Provide the (X, Y) coordinate of the cell's center where the given text is located.  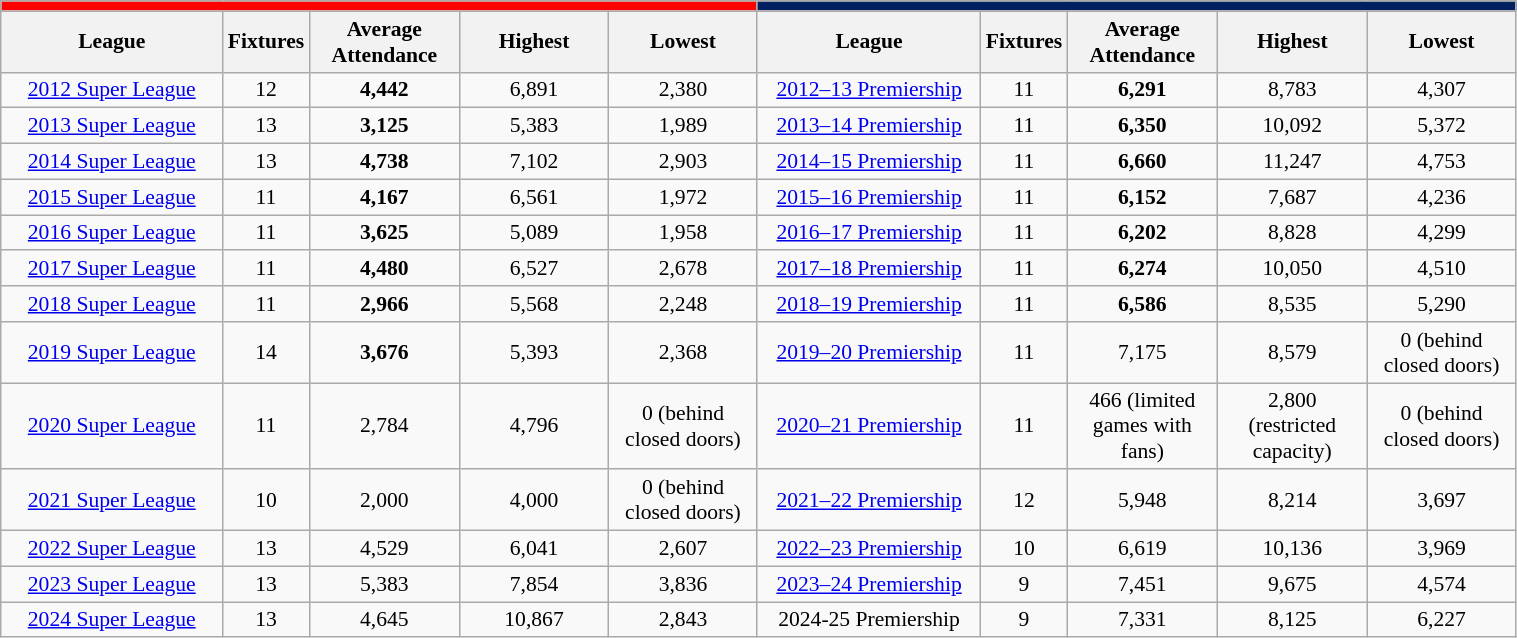
4,000 (534, 500)
4,480 (384, 269)
6,041 (534, 549)
5,568 (534, 304)
7,175 (1142, 352)
2018 Super League (112, 304)
7,854 (534, 584)
2,800 (restricted capacity) (1292, 426)
2022–23 Premiership (868, 549)
5,290 (1442, 304)
2,678 (684, 269)
2015–16 Premiership (868, 197)
5,948 (1142, 500)
2014–15 Premiership (868, 162)
8,828 (1292, 233)
2017 Super League (112, 269)
2013–14 Premiership (868, 126)
10,867 (534, 620)
10,092 (1292, 126)
4,307 (1442, 90)
9,675 (1292, 584)
2,843 (684, 620)
4,510 (1442, 269)
7,451 (1142, 584)
4,753 (1442, 162)
8,579 (1292, 352)
5,393 (534, 352)
6,291 (1142, 90)
2024 Super League (112, 620)
2016–17 Premiership (868, 233)
2,368 (684, 352)
8,783 (1292, 90)
4,167 (384, 197)
2,248 (684, 304)
14 (266, 352)
6,350 (1142, 126)
4,236 (1442, 197)
2019 Super League (112, 352)
466 (limited games with fans) (1142, 426)
2020 Super League (112, 426)
4,645 (384, 620)
1,972 (684, 197)
2,784 (384, 426)
2016 Super League (112, 233)
8,535 (1292, 304)
7,102 (534, 162)
2,000 (384, 500)
2014 Super League (112, 162)
6,152 (1142, 197)
2022 Super League (112, 549)
6,660 (1142, 162)
1,958 (684, 233)
6,227 (1442, 620)
4,738 (384, 162)
2024-25 Premiership (868, 620)
2020–21 Premiership (868, 426)
2021–22 Premiership (868, 500)
2,903 (684, 162)
3,676 (384, 352)
1,989 (684, 126)
5,372 (1442, 126)
4,796 (534, 426)
2018–19 Premiership (868, 304)
10,050 (1292, 269)
6,891 (534, 90)
2,607 (684, 549)
5,089 (534, 233)
2023 Super League (112, 584)
4,574 (1442, 584)
6,274 (1142, 269)
4,442 (384, 90)
6,586 (1142, 304)
8,125 (1292, 620)
3,697 (1442, 500)
6,561 (534, 197)
6,527 (534, 269)
3,969 (1442, 549)
6,619 (1142, 549)
2012–13 Premiership (868, 90)
2,380 (684, 90)
11,247 (1292, 162)
2013 Super League (112, 126)
2023–24 Premiership (868, 584)
7,687 (1292, 197)
2021 Super League (112, 500)
4,529 (384, 549)
8,214 (1292, 500)
2015 Super League (112, 197)
2017–18 Premiership (868, 269)
2019–20 Premiership (868, 352)
2,966 (384, 304)
3,125 (384, 126)
6,202 (1142, 233)
3,625 (384, 233)
4,299 (1442, 233)
2012 Super League (112, 90)
10,136 (1292, 549)
7,331 (1142, 620)
3,836 (684, 584)
